Return (x, y) of the center of cell containing provided text 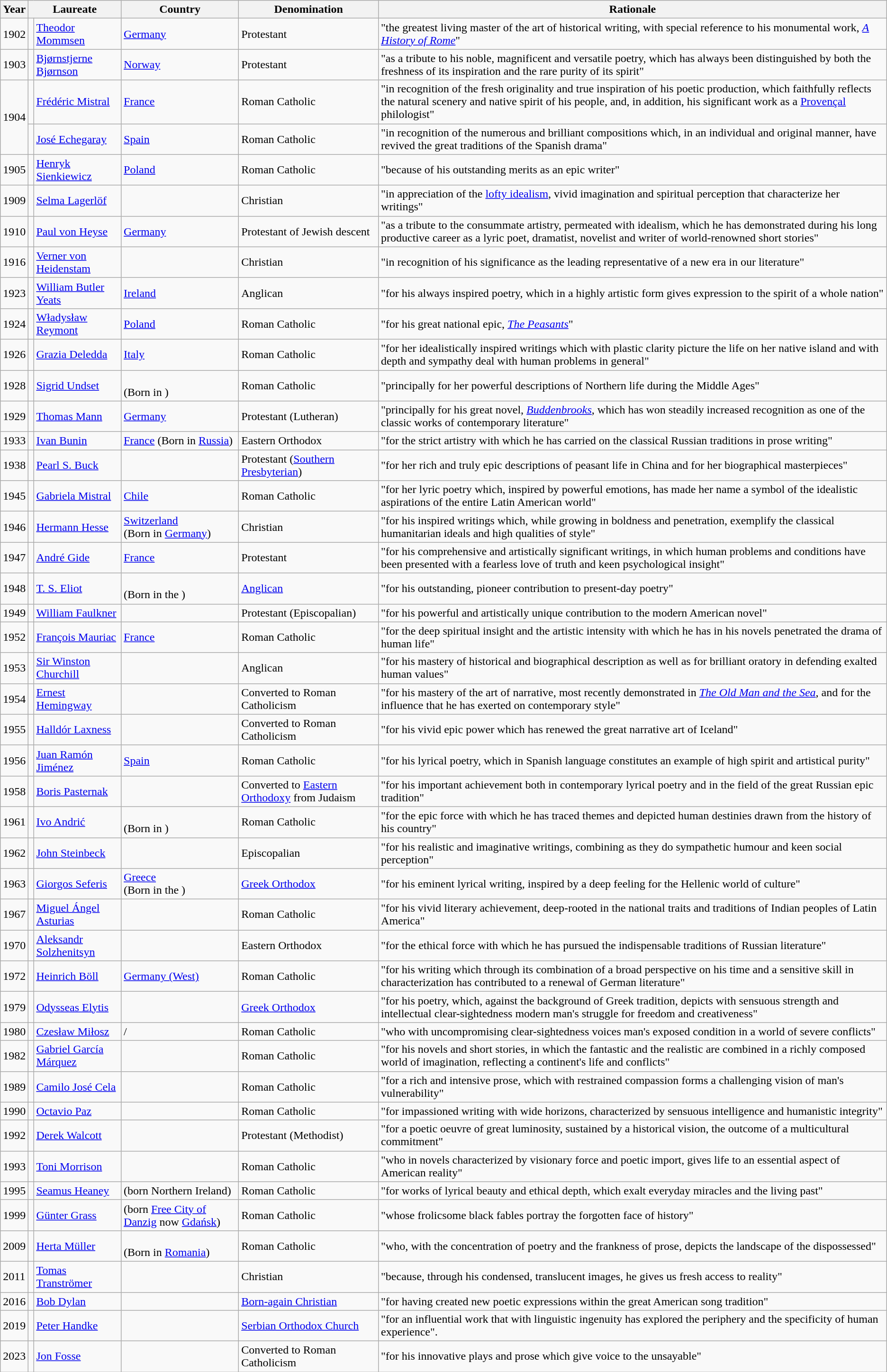
Verner von Heidenstam (78, 262)
Theodor Mommsen (78, 34)
"for an influential work that with linguistic ingenuity has explored the periphery and the specificity of human experience". (633, 1326)
1947 (14, 558)
Octavio Paz (78, 1111)
"for his inspired writings which, while growing in boldness and penetration, exemplify the classical humanitarian ideals and high qualities of style" (633, 527)
Tomas Tranströmer (78, 1277)
Denomination (309, 9)
1902 (14, 34)
Seamus Heaney (78, 1191)
(born Free City of Danzig now Gdańsk) (180, 1215)
"principally for his great novel, Buddenbrooks, which has won steadily increased recognition as one of the classic works of contemporary literature" (633, 417)
Derek Walcott (78, 1136)
Jon Fosse (78, 1356)
1945 (14, 496)
"for his mastery of historical and biographical description as well as for brilliant oratory in defending exalted human values" (633, 668)
John Steinbeck (78, 852)
Thomas Mann (78, 417)
Czesław Miłosz (78, 1031)
Protestant (Episcopalian) (309, 613)
"for his realistic and imaginative writings, combining as they do sympathetic humour and keen social perception" (633, 852)
Bob Dylan (78, 1301)
William Faulkner (78, 613)
T. S. Eliot (78, 588)
William Butler Yeats (78, 293)
Bjørnstjerne Bjørnson (78, 64)
1910 (14, 231)
1938 (14, 465)
Ernest Hemingway (78, 699)
2011 (14, 1277)
"for his vivid epic power which has renewed the great narrative art of Iceland" (633, 729)
1904 (14, 117)
1958 (14, 791)
Selma Lagerlöf (78, 201)
Ireland (180, 293)
Peter Handke (78, 1326)
(Born in Romania) (180, 1246)
Protestant (Lutheran) (309, 417)
"whose frolicsome black fables portray the forgotten face of history" (633, 1215)
Germany (West) (180, 977)
1924 (14, 324)
Norway (180, 64)
Toni Morrison (78, 1166)
1948 (14, 588)
Rationale (633, 9)
Miguel Ángel Asturias (78, 915)
"who with uncompromising clear-sightedness voices man's exposed condition in a world of severe conflicts" (633, 1031)
Converted to Eastern Orthodoxy from Judaism (309, 791)
"for impassioned writing with wide horizons, characterized by sensuous intelligence and humanistic integrity" (633, 1111)
"for his lyrical poetry, which in Spanish language constitutes an example of high spirit and artistical purity" (633, 761)
Sir Winston Churchill (78, 668)
1962 (14, 852)
Serbian Orthodox Church (309, 1326)
Chile (180, 496)
1949 (14, 613)
Ivan Bunin (78, 441)
1963 (14, 884)
Ivo Andrić (78, 822)
"because of his outstanding merits as an epic writer" (633, 170)
Laureate (75, 9)
1916 (14, 262)
Italy (180, 354)
1953 (14, 668)
Protestant of Jewish descent (309, 231)
Sigrid Undset (78, 386)
Episcopalian (309, 852)
Giorgos Seferis (78, 884)
François Mauriac (78, 637)
1926 (14, 354)
"principally for her powerful descriptions of Northern life during the Middle Ages" (633, 386)
1993 (14, 1166)
1905 (14, 170)
"for his innovative plays and prose which give voice to the unsayable" (633, 1356)
1929 (14, 417)
(Born in the ) (180, 588)
1992 (14, 1136)
"for his great national epic, The Peasants" (633, 324)
José Echegaray (78, 139)
1961 (14, 822)
2009 (14, 1246)
1923 (14, 293)
2019 (14, 1326)
Heinrich Böll (78, 977)
"for a poetic oeuvre of great luminosity, sustained by a historical vision, the outcome of a multicultural commitment" (633, 1136)
2023 (14, 1356)
"the greatest living master of the art of historical writing, with special reference to his monumental work, A History of Rome" (633, 34)
Gabriel García Márquez (78, 1056)
1970 (14, 945)
Protestant (Methodist) (309, 1136)
1972 (14, 977)
Grazia Deledda (78, 354)
France (Born in Russia) (180, 441)
Henryk Sienkiewicz (78, 170)
1903 (14, 64)
"for his eminent lyrical writing, inspired by a deep feeling for the Hellenic world of culture" (633, 884)
2016 (14, 1301)
André Gide (78, 558)
"because, through his condensed, translucent images, he gives us fresh access to reality" (633, 1277)
(born Northern Ireland) (180, 1191)
1946 (14, 527)
"who in novels characterized by visionary force and poetic import, gives life to an essential aspect of American reality" (633, 1166)
Juan Ramón Jiménez (78, 761)
1982 (14, 1056)
Halldór Laxness (78, 729)
"in recognition of his significance as the leading representative of a new era in our literature" (633, 262)
Year (14, 9)
"for his powerful and artistically unique contribution to the modern American novel" (633, 613)
"for his vivid literary achievement, deep-rooted in the national traits and traditions of Indian peoples of Latin America" (633, 915)
Country (180, 9)
Gabriela Mistral (78, 496)
1952 (14, 637)
"for her rich and truly epic descriptions of peasant life in China and for her biographical masterpieces" (633, 465)
"who, with the concentration of poetry and the frankness of prose, depicts the landscape of the dispossessed" (633, 1246)
1967 (14, 915)
/ (180, 1031)
"for his always inspired poetry, which in a highly artistic form gives expression to the spirit of a whole nation" (633, 293)
1955 (14, 729)
"for a rich and intensive prose, which with restrained compassion forms a challenging vision of man's vulnerability" (633, 1086)
1956 (14, 761)
"for works of lyrical beauty and ethical depth, which exalt everyday miracles and the living past" (633, 1191)
"for the deep spiritual insight and the artistic intensity with which he has in his novels penetrated the drama of human life" (633, 637)
Boris Pasternak (78, 791)
Aleksandr Solzhenitsyn (78, 945)
"for his outstanding, pioneer contribution to present-day poetry" (633, 588)
"for the ethical force with which he has pursued the indispensable traditions of Russian literature" (633, 945)
1995 (14, 1191)
Camilo José Cela (78, 1086)
1980 (14, 1031)
Herta Müller (78, 1246)
"for having created new poetic expressions within the great American song tradition" (633, 1301)
"for the epic force with which he has traced themes and depicted human destinies drawn from the history of his country" (633, 822)
Switzerland (Born in Germany) (180, 527)
1990 (14, 1111)
1909 (14, 201)
Frédéric Mistral (78, 102)
1979 (14, 1007)
1989 (14, 1086)
Hermann Hesse (78, 527)
1933 (14, 441)
Born-again Christian (309, 1301)
1928 (14, 386)
1954 (14, 699)
1999 (14, 1215)
Władysław Reymont (78, 324)
"for the strict artistry with which he has carried on the classical Russian traditions in prose writing" (633, 441)
Protestant (Southern Presbyterian) (309, 465)
Greece (Born in the ) (180, 884)
Pearl S. Buck (78, 465)
"for his important achievement both in contemporary lyrical poetry and in the field of the great Russian epic tradition" (633, 791)
Günter Grass (78, 1215)
Odysseas Elytis (78, 1007)
Paul von Heyse (78, 231)
"in appreciation of the lofty idealism, vivid imagination and spiritual perception that characterize her writings" (633, 201)
